Pinpoint the cell where the given text exists, returning its [X, Y] midpoint coordinate. 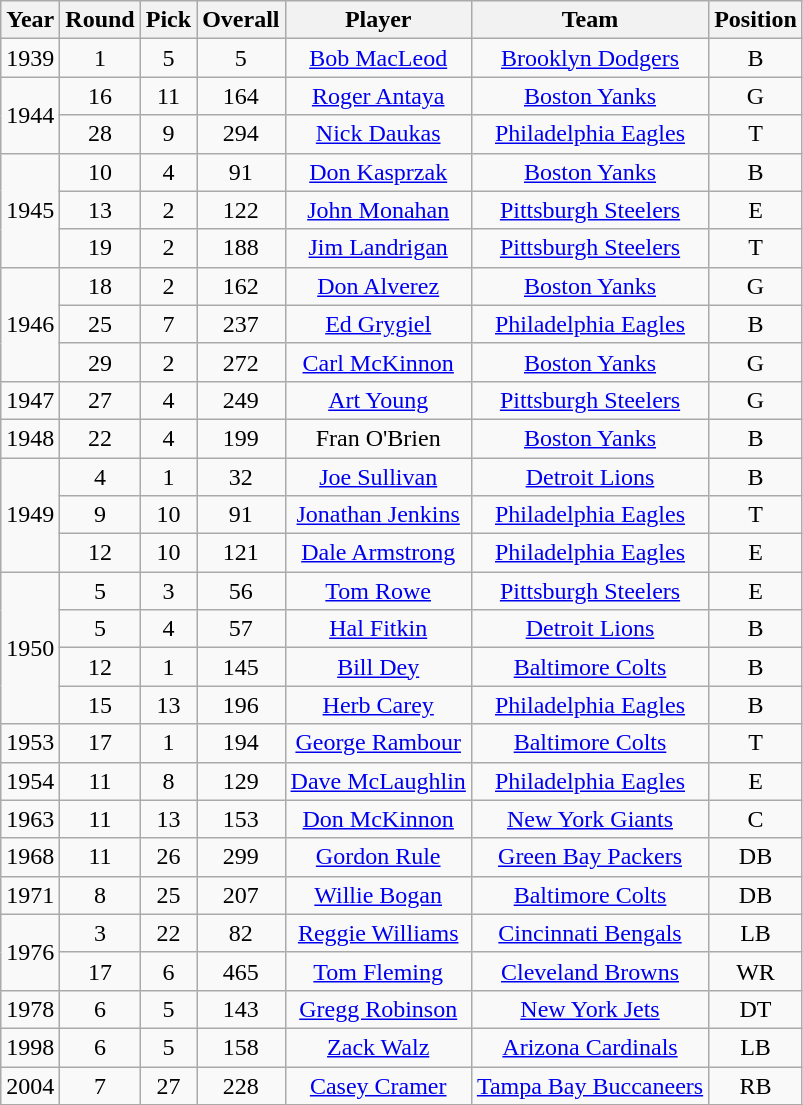
228 [241, 1085]
1945 [30, 210]
Pick [168, 20]
C [756, 819]
82 [241, 933]
294 [241, 134]
Don Alverez [378, 286]
Brooklyn Dodgers [590, 58]
Art Young [378, 400]
Arizona Cardinals [590, 1047]
Casey Cramer [378, 1085]
1963 [30, 819]
15 [100, 705]
Don McKinnon [378, 819]
Team [590, 20]
1949 [30, 515]
272 [241, 362]
Jonathan Jenkins [378, 515]
Tom Rowe [378, 591]
Tampa Bay Buccaneers [590, 1085]
122 [241, 210]
1978 [30, 1009]
1954 [30, 781]
Green Bay Packers [590, 857]
16 [100, 96]
Herb Carey [378, 705]
Dave McLaughlin [378, 781]
Cleveland Browns [590, 971]
153 [241, 819]
2004 [30, 1085]
1950 [30, 648]
Jim Landrigan [378, 248]
Ed Grygiel [378, 324]
Gregg Robinson [378, 1009]
Overall [241, 20]
465 [241, 971]
145 [241, 667]
162 [241, 286]
Tom Fleming [378, 971]
196 [241, 705]
Position [756, 20]
29 [100, 362]
Bill Dey [378, 667]
199 [241, 438]
299 [241, 857]
Round [100, 20]
32 [241, 477]
Year [30, 20]
George Rambour [378, 743]
158 [241, 1047]
207 [241, 895]
Roger Antaya [378, 96]
194 [241, 743]
Carl McKinnon [378, 362]
1971 [30, 895]
Don Kasprzak [378, 172]
237 [241, 324]
1939 [30, 58]
Reggie Williams [378, 933]
164 [241, 96]
1947 [30, 400]
249 [241, 400]
1968 [30, 857]
56 [241, 591]
1948 [30, 438]
Zack Walz [378, 1047]
Dale Armstrong [378, 553]
19 [100, 248]
RB [756, 1085]
Gordon Rule [378, 857]
1946 [30, 324]
Willie Bogan [378, 895]
WR [756, 971]
Cincinnati Bengals [590, 933]
121 [241, 553]
Joe Sullivan [378, 477]
18 [100, 286]
1998 [30, 1047]
129 [241, 781]
Player [378, 20]
1953 [30, 743]
188 [241, 248]
John Monahan [378, 210]
DT [756, 1009]
Fran O'Brien [378, 438]
Hal Fitkin [378, 629]
57 [241, 629]
Bob MacLeod [378, 58]
26 [168, 857]
28 [100, 134]
New York Jets [590, 1009]
1976 [30, 952]
Nick Daukas [378, 134]
1944 [30, 115]
143 [241, 1009]
New York Giants [590, 819]
